Locate the cell with the specified text and output its (x, y) center coordinate. 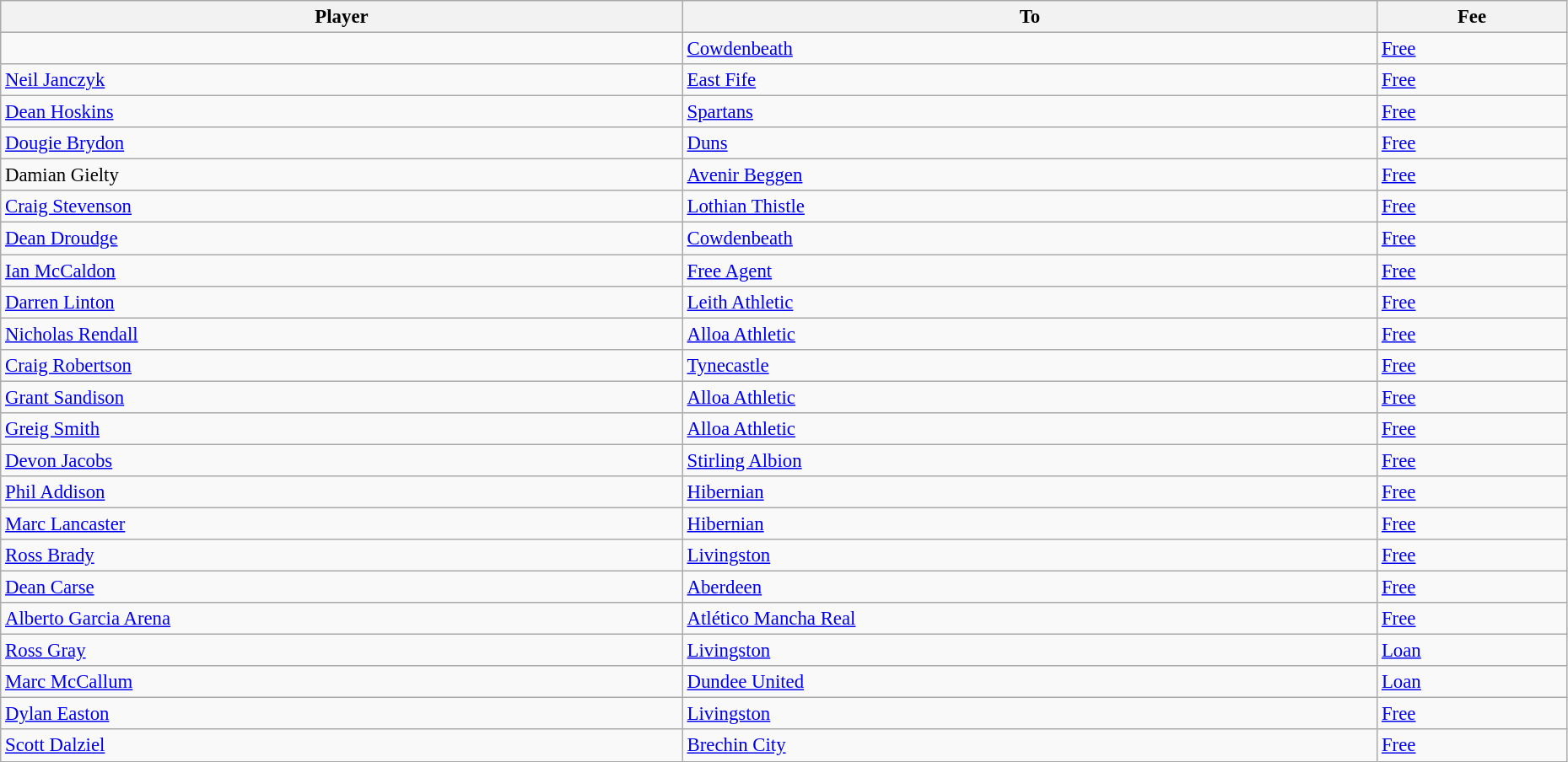
Spartans (1029, 112)
Devon Jacobs (342, 460)
Tynecastle (1029, 365)
Atlético Mancha Real (1029, 619)
Leith Athletic (1029, 302)
Brechin City (1029, 746)
Fee (1473, 17)
Alberto Garcia Arena (342, 619)
Dundee United (1029, 682)
Player (342, 17)
Ross Gray (342, 651)
Marc Lancaster (342, 523)
Duns (1029, 143)
Stirling Albion (1029, 460)
Neil Janczyk (342, 80)
Lothian Thistle (1029, 207)
East Fife (1029, 80)
Dean Carse (342, 588)
Grant Sandison (342, 397)
Ross Brady (342, 555)
Aberdeen (1029, 588)
Phil Addison (342, 492)
Greig Smith (342, 429)
To (1029, 17)
Avenir Beggen (1029, 175)
Dougie Brydon (342, 143)
Darren Linton (342, 302)
Nicholas Rendall (342, 334)
Craig Robertson (342, 365)
Dean Droudge (342, 239)
Dylan Easton (342, 714)
Ian McCaldon (342, 271)
Free Agent (1029, 271)
Marc McCallum (342, 682)
Damian Gielty (342, 175)
Scott Dalziel (342, 746)
Dean Hoskins (342, 112)
Craig Stevenson (342, 207)
